Pinpoint the cell where the given text exists, returning its [x, y] midpoint coordinate. 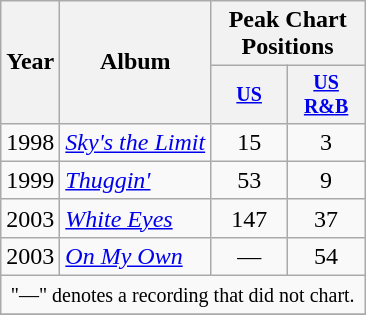
147 [250, 218]
US [250, 94]
37 [326, 218]
White Eyes [136, 218]
Year [30, 62]
— [250, 256]
1999 [30, 180]
On My Own [136, 256]
Thuggin' [136, 180]
"—" denotes a recording that did not chart. [183, 295]
1998 [30, 142]
53 [250, 180]
Peak Chart Positions [288, 34]
US R&B [326, 94]
9 [326, 180]
3 [326, 142]
Album [136, 62]
15 [250, 142]
Sky's the Limit [136, 142]
54 [326, 256]
